Determine the (x, y) coordinate at the center of the cell enclosing the given text.  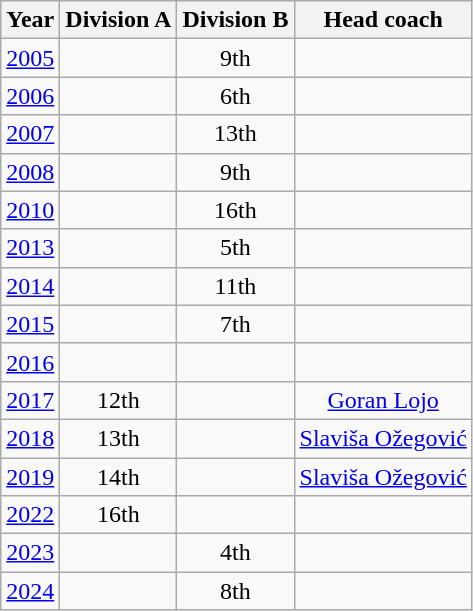
7th (236, 324)
2016 (30, 362)
Goran Lojo (383, 400)
Head coach (383, 20)
2015 (30, 324)
8th (236, 591)
2008 (30, 172)
4th (236, 553)
Division B (236, 20)
2010 (30, 210)
Year (30, 20)
14th (118, 477)
6th (236, 96)
11th (236, 286)
12th (118, 400)
2018 (30, 438)
Division A (118, 20)
2005 (30, 58)
2014 (30, 286)
2022 (30, 515)
2024 (30, 591)
2023 (30, 553)
5th (236, 248)
2017 (30, 400)
2007 (30, 134)
2006 (30, 96)
2013 (30, 248)
2019 (30, 477)
